Output the [x, y] coordinate of the center of the cell containing the given text.  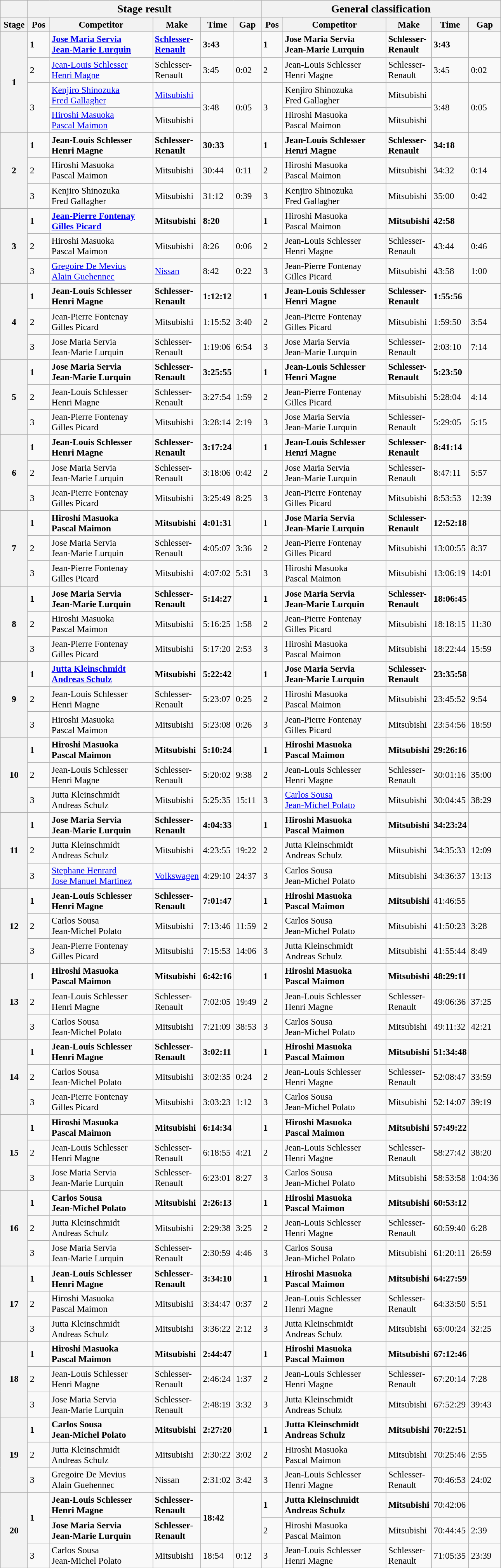
18:22:44 [450, 649]
4:04:33 [217, 825]
1:59:50 [450, 321]
0:12 [248, 1556]
67:20:14 [450, 1379]
2:30:22 [217, 1455]
61:20:11 [450, 1253]
39:19 [485, 1102]
5:29:05 [450, 422]
3:02 [248, 1455]
2:29:38 [217, 1228]
2:03:10 [450, 347]
18:42 [217, 1517]
5:23:08 [217, 725]
1:04:36 [485, 1178]
60:59:40 [450, 1228]
8:42 [217, 271]
5:17:20 [217, 649]
15:59 [485, 649]
7:14 [485, 347]
64:27:59 [450, 1278]
3:34:47 [217, 1304]
12:09 [485, 850]
9:54 [485, 699]
23:45:52 [450, 699]
23:35:58 [450, 674]
23:39 [485, 1556]
1:00 [485, 271]
19:22 [248, 850]
19:49 [248, 1001]
12:39 [485, 498]
0:37 [248, 1304]
2:44:47 [217, 1353]
39:43 [485, 1404]
52:14:07 [450, 1102]
5:20:02 [217, 774]
70:22:51 [450, 1430]
14:01 [485, 573]
8:20 [217, 221]
31:12 [217, 196]
70:42:06 [450, 1505]
8:47:11 [450, 473]
12:52:18 [450, 523]
0:06 [248, 246]
7:28 [485, 1379]
13 [14, 1001]
30:44 [217, 170]
70:44:45 [450, 1530]
5:23:07 [217, 699]
7:01:47 [217, 900]
57:49:22 [450, 1127]
2:26:13 [217, 1203]
8:37 [485, 548]
2:48:19 [217, 1404]
3:32 [248, 1404]
Volkswagen [177, 875]
2:31:02 [217, 1479]
1:12:12 [217, 296]
34:32 [450, 170]
3:27:54 [217, 397]
60:53:12 [450, 1203]
37:25 [485, 1001]
67:52:29 [450, 1404]
5:22:42 [217, 674]
0:46 [485, 246]
34:23:24 [450, 825]
4:01:31 [217, 523]
13:06:19 [450, 573]
13:13 [485, 875]
48:29:11 [450, 976]
Stage result [144, 9]
43:58 [450, 271]
18:18:15 [450, 623]
4:05:07 [217, 548]
30:33 [217, 145]
30:01:16 [450, 774]
41:50:23 [450, 926]
8:26 [217, 246]
Stephane Henrard Jose Manuel Martinez [101, 875]
49:11:32 [450, 1026]
5 [14, 397]
43:44 [450, 246]
67:12:46 [450, 1353]
51:34:48 [450, 1052]
64:33:50 [450, 1304]
0:14 [485, 170]
9:38 [248, 774]
1:12 [248, 1102]
8:53:53 [450, 498]
6:23:01 [217, 1178]
5:57 [485, 473]
11:30 [485, 623]
3:17:24 [217, 447]
65:00:24 [450, 1329]
7:15:53 [217, 951]
38:20 [485, 1152]
8 [14, 623]
7:21:09 [217, 1026]
6:14:34 [217, 1127]
5:31 [248, 573]
26:59 [485, 1253]
52:08:47 [450, 1077]
30:04:45 [450, 800]
4 [14, 321]
3:54 [485, 321]
19 [14, 1455]
3:25:49 [217, 498]
0:26 [248, 725]
38:29 [485, 800]
2:55 [485, 1455]
34:36:37 [450, 875]
3:28 [485, 926]
20 [14, 1530]
14 [14, 1077]
5:16:25 [217, 623]
5:10:24 [217, 749]
6:42:16 [217, 976]
16 [14, 1228]
4:07:02 [217, 573]
4:46 [248, 1253]
42:58 [450, 221]
14:06 [248, 951]
5:15 [485, 422]
6:18:55 [217, 1152]
9 [14, 699]
0:25 [248, 699]
2:46:24 [217, 1379]
3:25 [248, 1228]
15 [14, 1152]
18:59 [485, 725]
2:53 [248, 649]
4:23:55 [217, 850]
3:18:06 [217, 473]
5:23:50 [450, 372]
3:25:55 [217, 372]
5:25:35 [217, 800]
1:15:52 [217, 321]
8:49 [485, 951]
29:26:16 [450, 749]
4:21 [248, 1152]
8:41:14 [450, 447]
3:42 [248, 1479]
1:55:56 [450, 296]
23:54:56 [450, 725]
34:18 [450, 145]
3:03:23 [217, 1102]
17 [14, 1303]
34:35:33 [450, 850]
1:19:06 [217, 347]
32:25 [485, 1329]
11:59 [248, 926]
2:30:59 [217, 1253]
4:14 [485, 397]
1:58 [248, 623]
42:21 [485, 1026]
13:00:55 [450, 548]
70:46:53 [450, 1479]
10 [14, 775]
58:53:58 [450, 1178]
18:06:45 [450, 599]
70:25:46 [450, 1455]
2:39 [485, 1530]
3:34:10 [217, 1278]
15:11 [248, 800]
2:12 [248, 1329]
18 [14, 1379]
33:59 [485, 1077]
6 [14, 472]
41:55:44 [450, 951]
4:29:10 [217, 875]
3:02:11 [217, 1052]
18:54 [217, 1556]
3:36:22 [217, 1329]
8:25 [248, 498]
1:59 [248, 397]
38:53 [248, 1026]
2:27:20 [217, 1430]
1:37 [248, 1379]
6:28 [485, 1228]
5:28:04 [450, 397]
24:37 [248, 875]
7:13:46 [217, 926]
3:28:14 [217, 422]
0:24 [248, 1077]
58:27:42 [450, 1152]
3:36 [248, 548]
12 [14, 925]
0:11 [248, 170]
7 [14, 548]
3:40 [248, 321]
5:14:27 [217, 599]
3:02:35 [217, 1077]
2:19 [248, 422]
0:39 [248, 196]
0:22 [248, 271]
General classification [381, 9]
41:46:55 [450, 900]
7:02:05 [217, 1001]
71:05:35 [450, 1556]
8:27 [248, 1178]
6:54 [248, 347]
Stage [14, 24]
24:02 [485, 1479]
11 [14, 850]
49:06:36 [450, 1001]
5:51 [485, 1304]
